Search for the cell housing the specified text and yield its [X, Y] center coordinate. 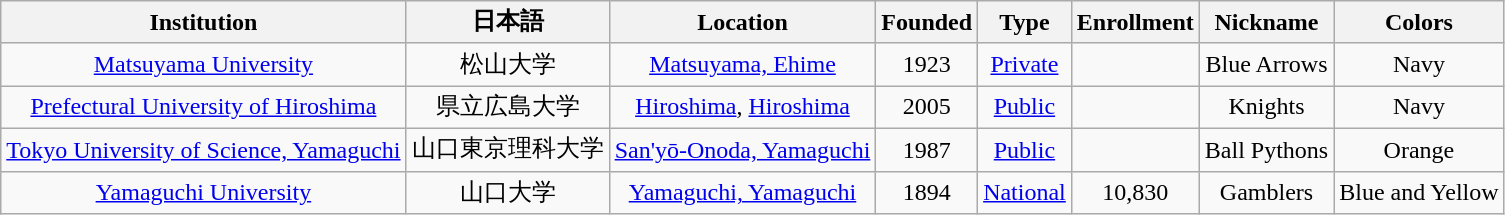
Orange [1419, 150]
Ball Pythons [1266, 150]
National [1025, 192]
San'yō-Onoda, Yamaguchi [742, 150]
1987 [927, 150]
Hiroshima, Hiroshima [742, 108]
Private [1025, 64]
Founded [927, 22]
Location [742, 22]
松山大学 [508, 64]
県立広島大学 [508, 108]
Prefectural University of Hiroshima [204, 108]
Knights [1266, 108]
Matsuyama, Ehime [742, 64]
Blue Arrows [1266, 64]
1923 [927, 64]
Matsuyama University [204, 64]
Nickname [1266, 22]
Tokyo University of Science, Yamaguchi [204, 150]
Blue and Yellow [1419, 192]
Institution [204, 22]
2005 [927, 108]
10,830 [1135, 192]
山口大学 [508, 192]
山口東京理科大学 [508, 150]
日本語 [508, 22]
Yamaguchi University [204, 192]
Yamaguchi, Yamaguchi [742, 192]
Type [1025, 22]
Colors [1419, 22]
1894 [927, 192]
Enrollment [1135, 22]
Gamblers [1266, 192]
